Return [x, y] of the center of cell containing provided text 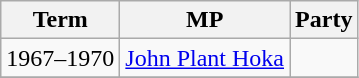
MP [205, 20]
John Plant Hoka [205, 58]
Party [324, 20]
1967–1970 [60, 58]
Term [60, 20]
